Search for the cell housing the specified text and yield its (x, y) center coordinate. 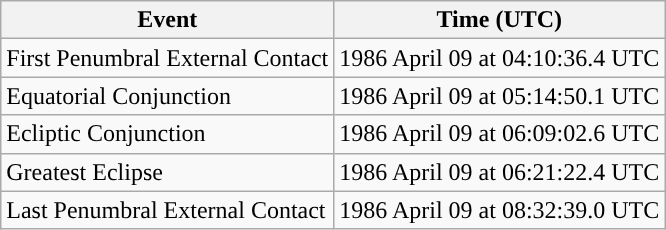
Event (168, 20)
Time (UTC) (500, 20)
Greatest Eclipse (168, 172)
First Penumbral External Contact (168, 58)
1986 April 09 at 06:09:02.6 UTC (500, 134)
1986 April 09 at 04:10:36.4 UTC (500, 58)
1986 April 09 at 05:14:50.1 UTC (500, 96)
1986 April 09 at 08:32:39.0 UTC (500, 210)
Ecliptic Conjunction (168, 134)
1986 April 09 at 06:21:22.4 UTC (500, 172)
Last Penumbral External Contact (168, 210)
Equatorial Conjunction (168, 96)
